Output the (x, y) coordinate of the center of the cell containing the given text.  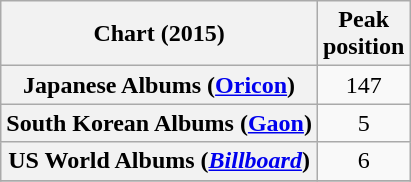
Chart (2015) (160, 34)
Peakposition (363, 34)
5 (363, 123)
147 (363, 85)
Japanese Albums (Oricon) (160, 85)
US World Albums (Billboard) (160, 161)
6 (363, 161)
South Korean Albums (Gaon) (160, 123)
